Locate the cell with the specified text and output its (x, y) center coordinate. 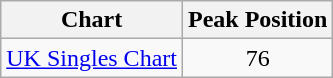
Peak Position (257, 20)
UK Singles Chart (92, 58)
76 (257, 58)
Chart (92, 20)
